Provide the [X, Y] coordinate of the cell's center where the given text is located.  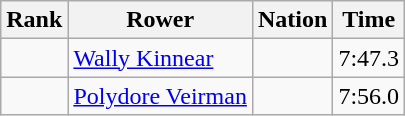
Time [369, 20]
Rank [34, 20]
7:47.3 [369, 58]
Wally Kinnear [160, 58]
Rower [160, 20]
Polydore Veirman [160, 96]
Nation [292, 20]
7:56.0 [369, 96]
